Return (x, y) of the center of cell containing provided text 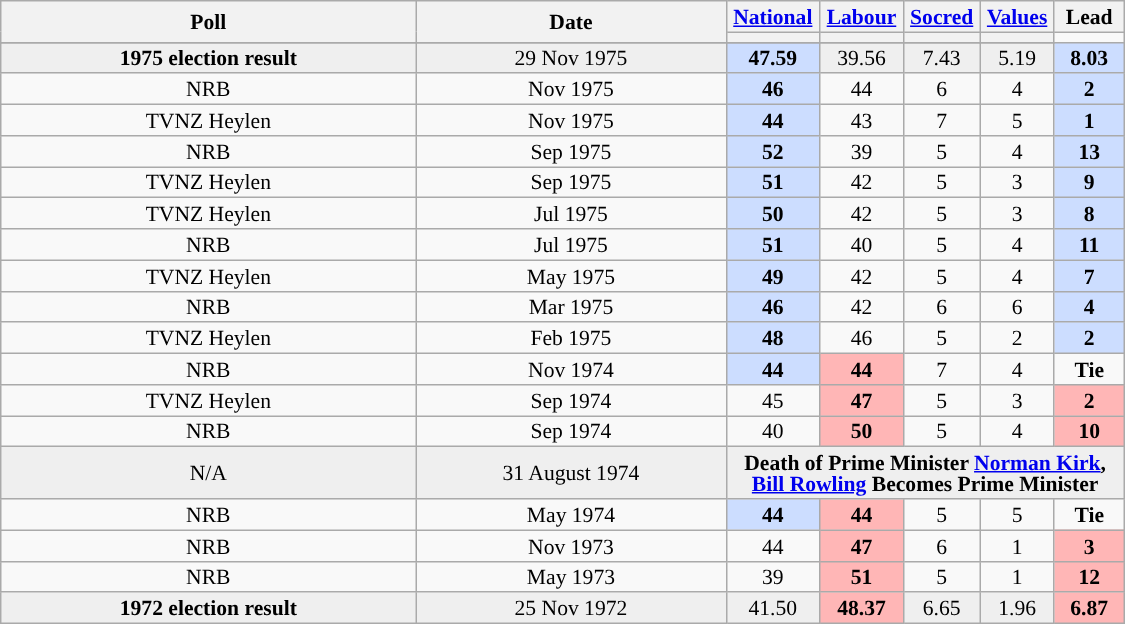
Lead (1089, 16)
39.56 (862, 58)
41.50 (773, 608)
13 (1089, 152)
Socred (942, 16)
43 (862, 120)
31 August 1974 (571, 473)
May 1974 (571, 514)
29 Nov 1975 (571, 58)
7.43 (942, 58)
48 (773, 338)
Values (1017, 16)
Labour (862, 16)
12 (1089, 576)
1972 election result (208, 608)
6.87 (1089, 608)
45 (773, 400)
May 1973 (571, 576)
47.59 (773, 58)
1.96 (1017, 608)
8 (1089, 214)
Feb 1975 (571, 338)
May 1975 (571, 276)
9 (1089, 182)
Poll (208, 22)
49 (773, 276)
1975 election result (208, 58)
N/A (208, 473)
10 (1089, 432)
Death of Prime Minister Norman Kirk, Bill Rowling Becomes Prime Minister (925, 473)
Nov 1974 (571, 370)
5.19 (1017, 58)
Date (571, 22)
6.65 (942, 608)
8.03 (1089, 58)
Nov 1973 (571, 546)
National (773, 16)
52 (773, 152)
11 (1089, 244)
48.37 (862, 608)
Mar 1975 (571, 306)
25 Nov 1972 (571, 608)
